Find where the given text appears and provide that cell's center as (X, Y) coordinate. 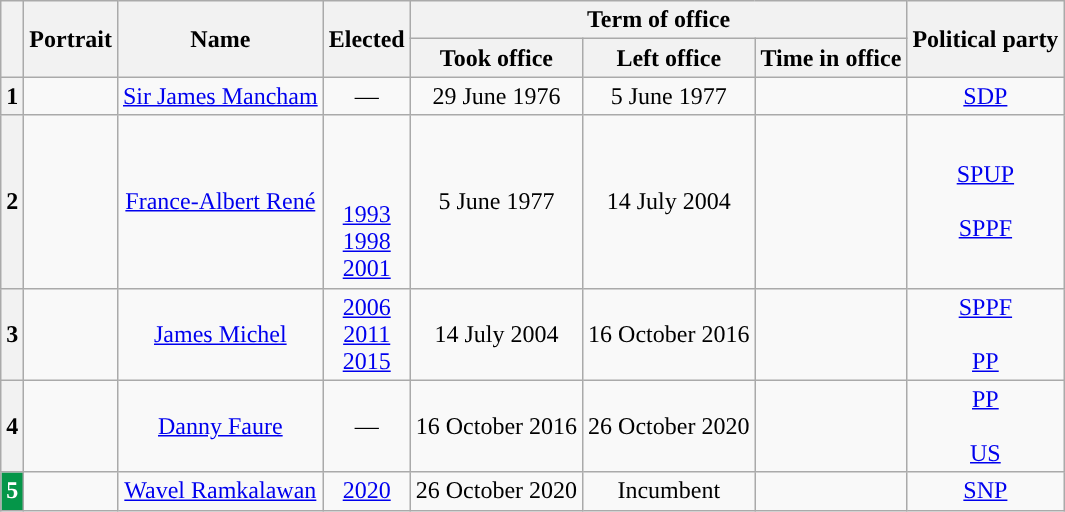
29 June 1976 (496, 96)
Danny Faure (220, 426)
Sir James Mancham (220, 96)
Term of office (658, 20)
5 (12, 491)
1 (12, 96)
3 (12, 334)
Portrait (71, 39)
Wavel Ramkalawan (220, 491)
Time in office (831, 58)
James Michel (220, 334)
France-Albert René (220, 202)
Elected (366, 39)
2 (12, 202)
PPUS (986, 426)
SPPFPP (986, 334)
200620112015 (366, 334)
SPUPSPPF (986, 202)
199319982001 (366, 202)
SDP (986, 96)
Took office (496, 58)
Left office (669, 58)
2020 (366, 491)
SNP (986, 491)
Name (220, 39)
Political party (986, 39)
4 (12, 426)
Incumbent (669, 491)
